Find where the given text appears and provide that cell's center as [X, Y] coordinate. 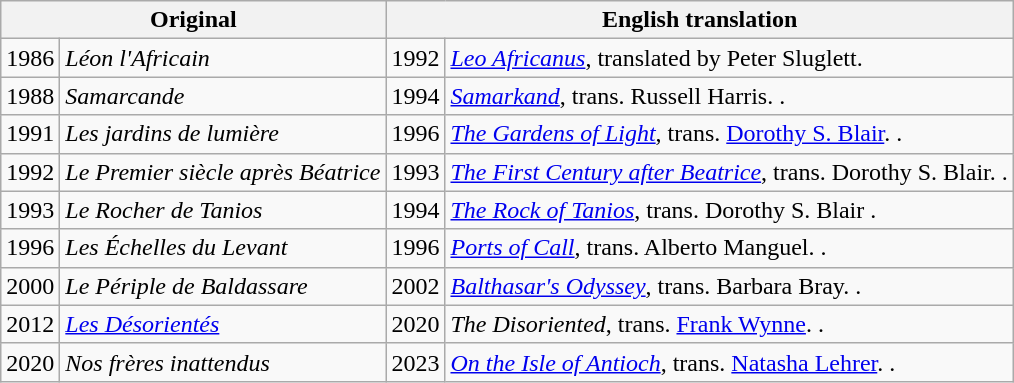
Les jardins de lumière [223, 134]
1991 [30, 134]
Léon l'Africain [223, 58]
Le Rocher de Tanios [223, 210]
1986 [30, 58]
Samarkand, trans. Russell Harris. . [729, 96]
The Disoriented, trans. Frank Wynne. . [729, 324]
Les Désorientés [223, 324]
Balthasar's Odyssey, trans. Barbara Bray. . [729, 286]
Ports of Call, trans. Alberto Manguel. . [729, 248]
Nos frères inattendus [223, 362]
2012 [30, 324]
2000 [30, 286]
Les Échelles du Levant [223, 248]
Original [194, 20]
Le Premier siècle après Béatrice [223, 172]
The Rock of Tanios, trans. Dorothy S. Blair . [729, 210]
On the Isle of Antioch, trans. Natasha Lehrer. . [729, 362]
English translation [700, 20]
1988 [30, 96]
2002 [416, 286]
Leo Africanus, translated by Peter Sluglett. [729, 58]
The First Century after Beatrice, trans. Dorothy S. Blair. . [729, 172]
Samarcande [223, 96]
The Gardens of Light, trans. Dorothy S. Blair. . [729, 134]
2023 [416, 362]
Le Périple de Baldassare [223, 286]
